Provide the (X, Y) coordinate of the cell's center where the given text is located.  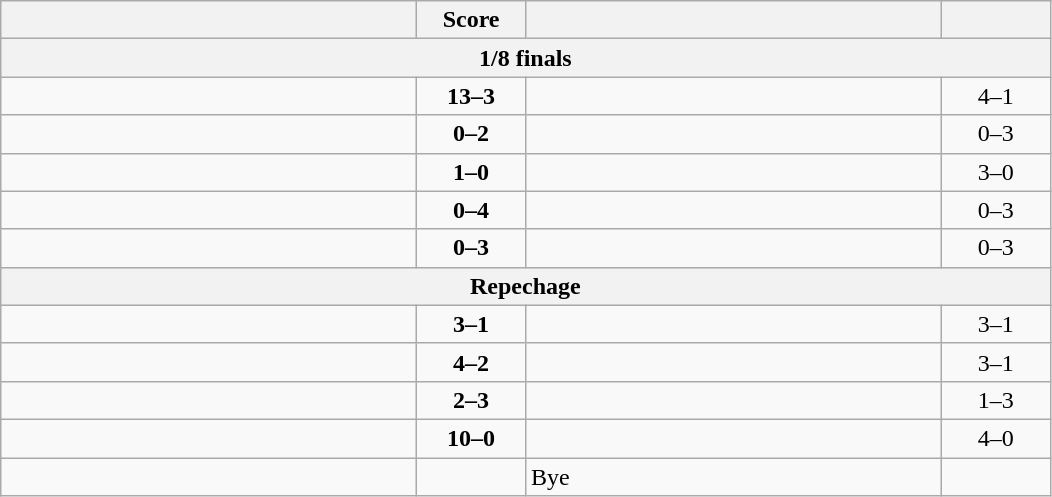
Score (472, 20)
10–0 (472, 438)
1/8 finals (526, 58)
2–3 (472, 400)
0–4 (472, 210)
13–3 (472, 96)
Bye (733, 477)
4–0 (996, 438)
1–3 (996, 400)
Repechage (526, 286)
1–0 (472, 172)
4–2 (472, 362)
0–2 (472, 134)
4–1 (996, 96)
3–0 (996, 172)
